Search for the cell housing the specified text and yield its (x, y) center coordinate. 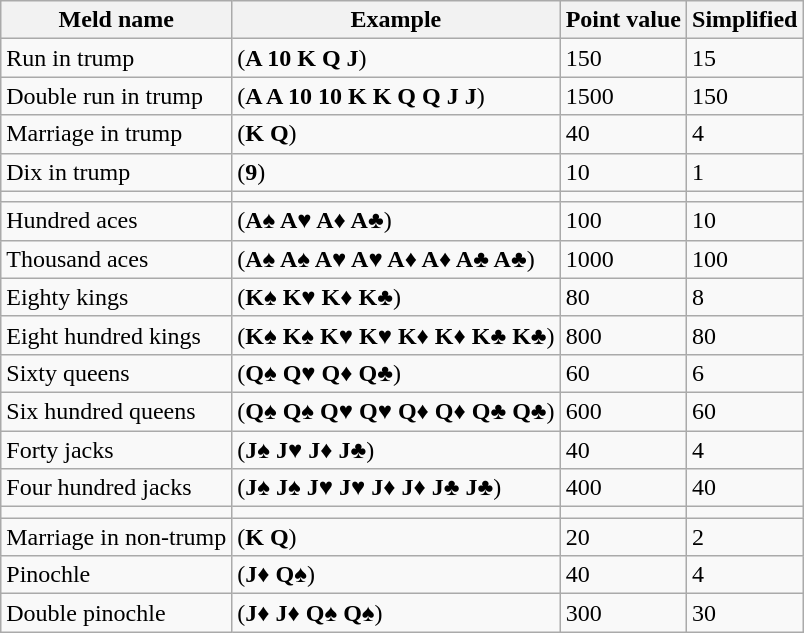
(J♦ J♦ Q♠ Q♠) (396, 613)
Six hundred queens (116, 411)
Meld name (116, 20)
Simplified (745, 20)
(J♦ Q♠) (396, 575)
Eight hundred kings (116, 335)
6 (745, 373)
Point value (623, 20)
Dix in trump (116, 172)
400 (623, 488)
2 (745, 537)
(J♠ J♥ J♦ J♣) (396, 449)
1000 (623, 259)
(A♠ A♠ A♥ A♥ A♦ A♦ A♣ A♣) (396, 259)
800 (623, 335)
8 (745, 297)
Four hundred jacks (116, 488)
(J♠ J♠ J♥ J♥ J♦ J♦ J♣ J♣) (396, 488)
Marriage in trump (116, 134)
(Q♠ Q♥ Q♦ Q♣) (396, 373)
(K♠ K♥ K♦ K♣) (396, 297)
Forty jacks (116, 449)
30 (745, 613)
Hundred aces (116, 221)
300 (623, 613)
1500 (623, 96)
(9) (396, 172)
(Q♠ Q♠ Q♥ Q♥ Q♦ Q♦ Q♣ Q♣) (396, 411)
(A 10 K Q J) (396, 58)
Pinochle (116, 575)
Marriage in non-trump (116, 537)
Run in trump (116, 58)
(A♠ A♥ A♦ A♣) (396, 221)
600 (623, 411)
Sixty queens (116, 373)
Eighty kings (116, 297)
20 (623, 537)
(A A 10 10 K K Q Q J J) (396, 96)
Example (396, 20)
15 (745, 58)
(K♠ K♠ K♥ K♥ K♦ K♦ K♣ K♣) (396, 335)
1 (745, 172)
Double pinochle (116, 613)
Double run in trump (116, 96)
Thousand aces (116, 259)
